Extract the [x, y] coordinate from the center of the cell holding the provided text.  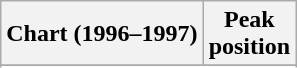
Peak position [249, 34]
Chart (1996–1997) [102, 34]
